Detect which cell encompasses the target text, then output its (x, y) center coordinate. 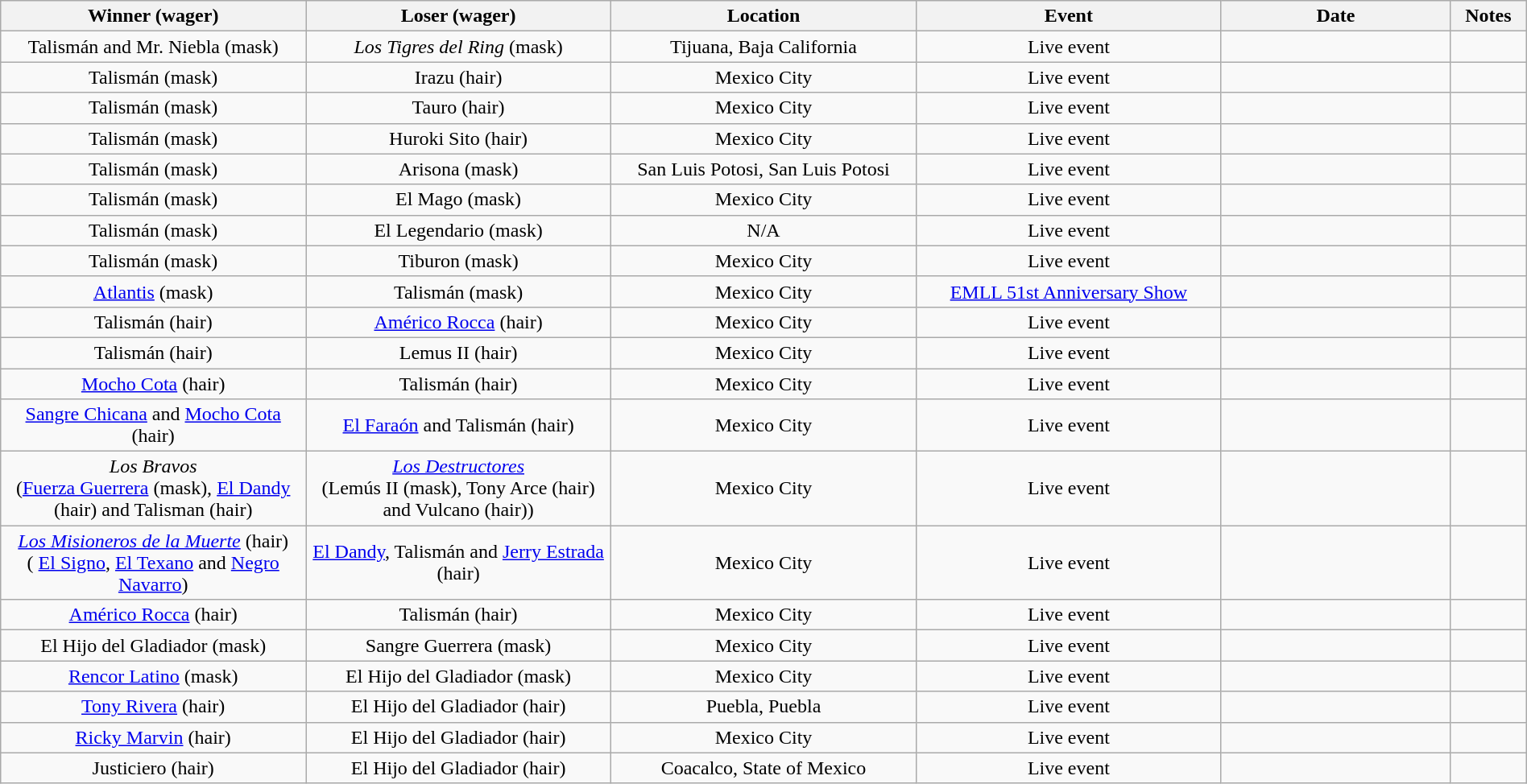
Tijuana, Baja California (763, 47)
El Mago (mask) (459, 200)
Atlantis (mask) (153, 291)
Puebla, Puebla (763, 707)
Sangre Chicana and Mocho Cota (hair) (153, 425)
Mocho Cota (hair) (153, 384)
Lemus II (hair) (459, 353)
Los Destructores(Lemús II (mask), Tony Arce (hair) and Vulcano (hair)) (459, 489)
Tauro (hair) (459, 108)
Los Tigres del Ring (mask) (459, 47)
Huroki Sito (hair) (459, 138)
San Luis Potosi, San Luis Potosi (763, 169)
Los Bravos(Fuerza Guerrera (mask), El Dandy (hair) and Talisman (hair) (153, 489)
N/A (763, 230)
El Faraón and Talismán (hair) (459, 425)
El Dandy, Talismán and Jerry Estrada (hair) (459, 563)
Rencor Latino (mask) (153, 676)
Talismán and Mr. Niebla (mask) (153, 47)
Winner (wager) (153, 16)
Sangre Guerrera (mask) (459, 646)
Coacalco, State of Mexico (763, 768)
Tiburon (mask) (459, 261)
EMLL 51st Anniversary Show (1068, 291)
Location (763, 16)
El Legendario (mask) (459, 230)
Loser (wager) (459, 16)
Tony Rivera (hair) (153, 707)
Justiciero (hair) (153, 768)
Irazu (hair) (459, 77)
Ricky Marvin (hair) (153, 737)
Arisona (mask) (459, 169)
Date (1335, 16)
Los Misioneros de la Muerte (hair)( El Signo, El Texano and Negro Navarro) (153, 563)
Notes (1488, 16)
Event (1068, 16)
